Extract the (X, Y) coordinate from the center of the cell holding the provided text.  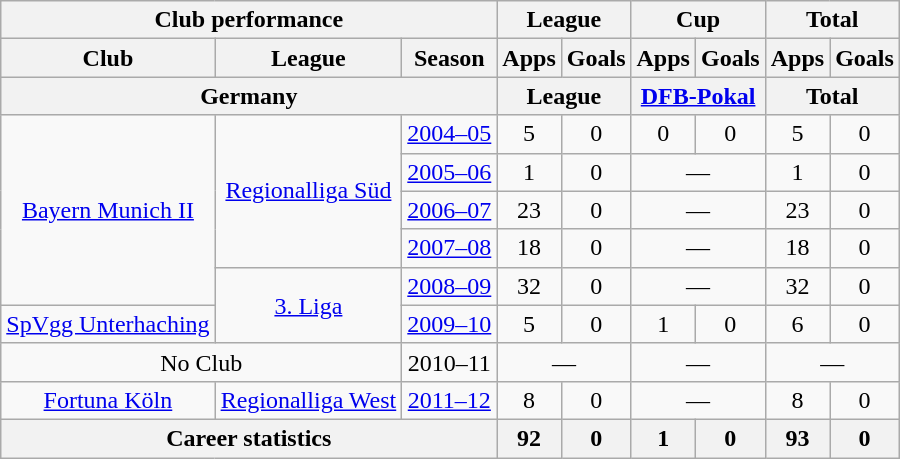
No Club (202, 362)
DFB-Pokal (698, 96)
2004–05 (450, 134)
6 (797, 324)
Regionalliga Süd (308, 191)
Fortuna Köln (108, 400)
Cup (698, 20)
2009–10 (450, 324)
2008–09 (450, 286)
SpVgg Unterhaching (108, 324)
Season (450, 58)
Club performance (249, 20)
2010–11 (450, 362)
Career statistics (249, 438)
Bayern Munich II (108, 210)
2007–08 (450, 248)
2011–12 (450, 400)
Regionalliga West (308, 400)
3. Liga (308, 305)
92 (529, 438)
Germany (249, 96)
93 (797, 438)
Club (108, 58)
2006–07 (450, 210)
2005–06 (450, 172)
